Output the [X, Y] coordinate of the center of the cell containing the given text.  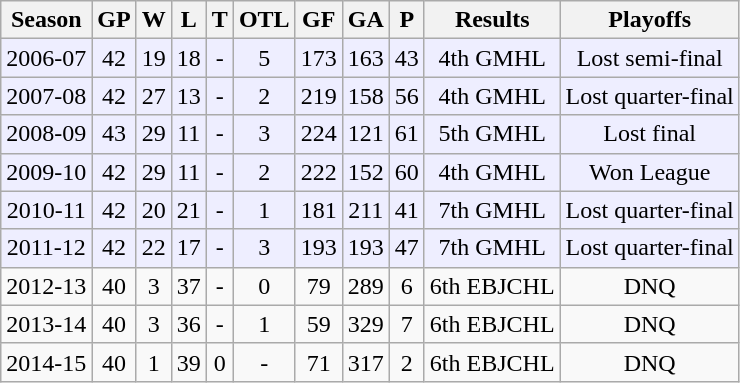
2014-15 [46, 362]
219 [318, 96]
181 [318, 210]
2007-08 [46, 96]
2006-07 [46, 58]
61 [406, 134]
41 [406, 210]
W [154, 20]
2011-12 [46, 248]
222 [318, 172]
7 [406, 324]
21 [188, 210]
Lost final [650, 134]
289 [366, 286]
L [188, 20]
36 [188, 324]
121 [366, 134]
2013-14 [46, 324]
6 [406, 286]
79 [318, 286]
19 [154, 58]
Lost semi-final [650, 58]
163 [366, 58]
27 [154, 96]
Season [46, 20]
13 [188, 96]
60 [406, 172]
59 [318, 324]
2009-10 [46, 172]
GF [318, 20]
158 [366, 96]
20 [154, 210]
2008-09 [46, 134]
173 [318, 58]
18 [188, 58]
2010-11 [46, 210]
47 [406, 248]
2012-13 [46, 286]
152 [366, 172]
22 [154, 248]
Results [492, 20]
56 [406, 96]
T [220, 20]
P [406, 20]
71 [318, 362]
39 [188, 362]
OTL [264, 20]
329 [366, 324]
Playoffs [650, 20]
Won League [650, 172]
5 [264, 58]
5th GMHL [492, 134]
GA [366, 20]
224 [318, 134]
317 [366, 362]
211 [366, 210]
37 [188, 286]
17 [188, 248]
GP [114, 20]
